Extract the (X, Y) coordinate from the center of the cell holding the provided text.  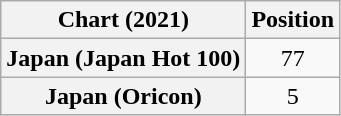
Japan (Japan Hot 100) (124, 58)
77 (293, 58)
Japan (Oricon) (124, 96)
5 (293, 96)
Chart (2021) (124, 20)
Position (293, 20)
